Locate the cell with the specified text and output its [x, y] center coordinate. 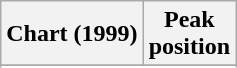
Chart (1999) [72, 34]
Peak position [189, 34]
